Provide the (x, y) coordinate of the cell's center where the given text is located.  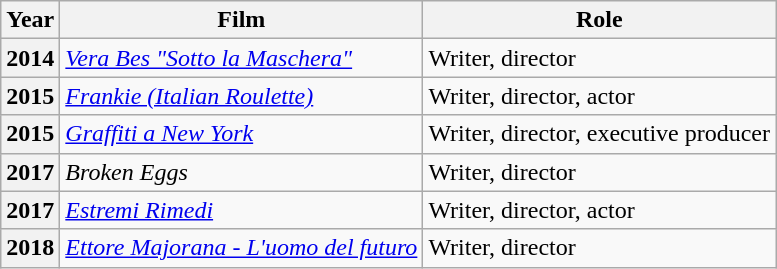
Writer, director, executive producer (600, 134)
Vera Bes "Sotto la Maschera" (242, 58)
Ettore Majorana - L'uomo del futuro (242, 248)
Role (600, 20)
Estremi Rimedi (242, 210)
Frankie (Italian Roulette) (242, 96)
Broken Eggs (242, 172)
Film (242, 20)
2014 (30, 58)
Graffiti a New York (242, 134)
2018 (30, 248)
Year (30, 20)
